From the cell containing the given text, extract its center point as [X, Y] coordinate. 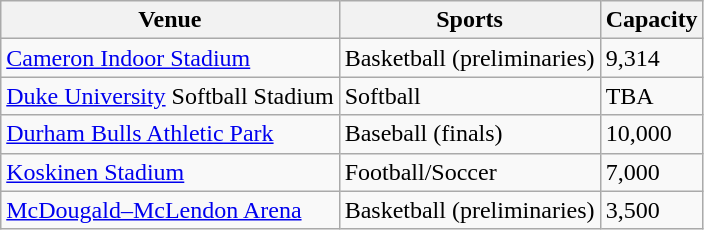
Sports [470, 20]
Capacity [652, 20]
Durham Bulls Athletic Park [170, 134]
McDougald–McLendon Arena [170, 210]
10,000 [652, 134]
Football/Soccer [470, 172]
Duke University Softball Stadium [170, 96]
9,314 [652, 58]
Baseball (finals) [470, 134]
3,500 [652, 210]
Cameron Indoor Stadium [170, 58]
7,000 [652, 172]
TBA [652, 96]
Softball [470, 96]
Venue [170, 20]
Koskinen Stadium [170, 172]
